Output the (X, Y) coordinate of the center of the cell containing the given text.  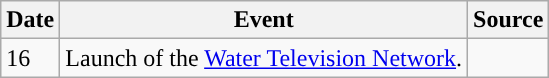
Date (30, 20)
Source (508, 20)
16 (30, 58)
Event (264, 20)
Launch of the Water Television Network. (264, 58)
